Determine the (X, Y) coordinate at the center of the cell enclosing the given text.  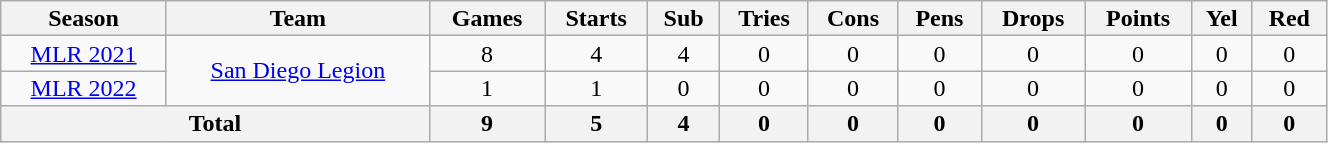
8 (487, 54)
Drops (1033, 18)
Season (84, 18)
MLR 2022 (84, 88)
Total (216, 124)
Team (298, 18)
Sub (683, 18)
Cons (852, 18)
Red (1289, 18)
5 (596, 124)
Starts (596, 18)
Pens (940, 18)
Points (1138, 18)
San Diego Legion (298, 71)
Tries (764, 18)
Yel (1222, 18)
MLR 2021 (84, 54)
9 (487, 124)
Games (487, 18)
